Detect which cell encompasses the target text, then output its (x, y) center coordinate. 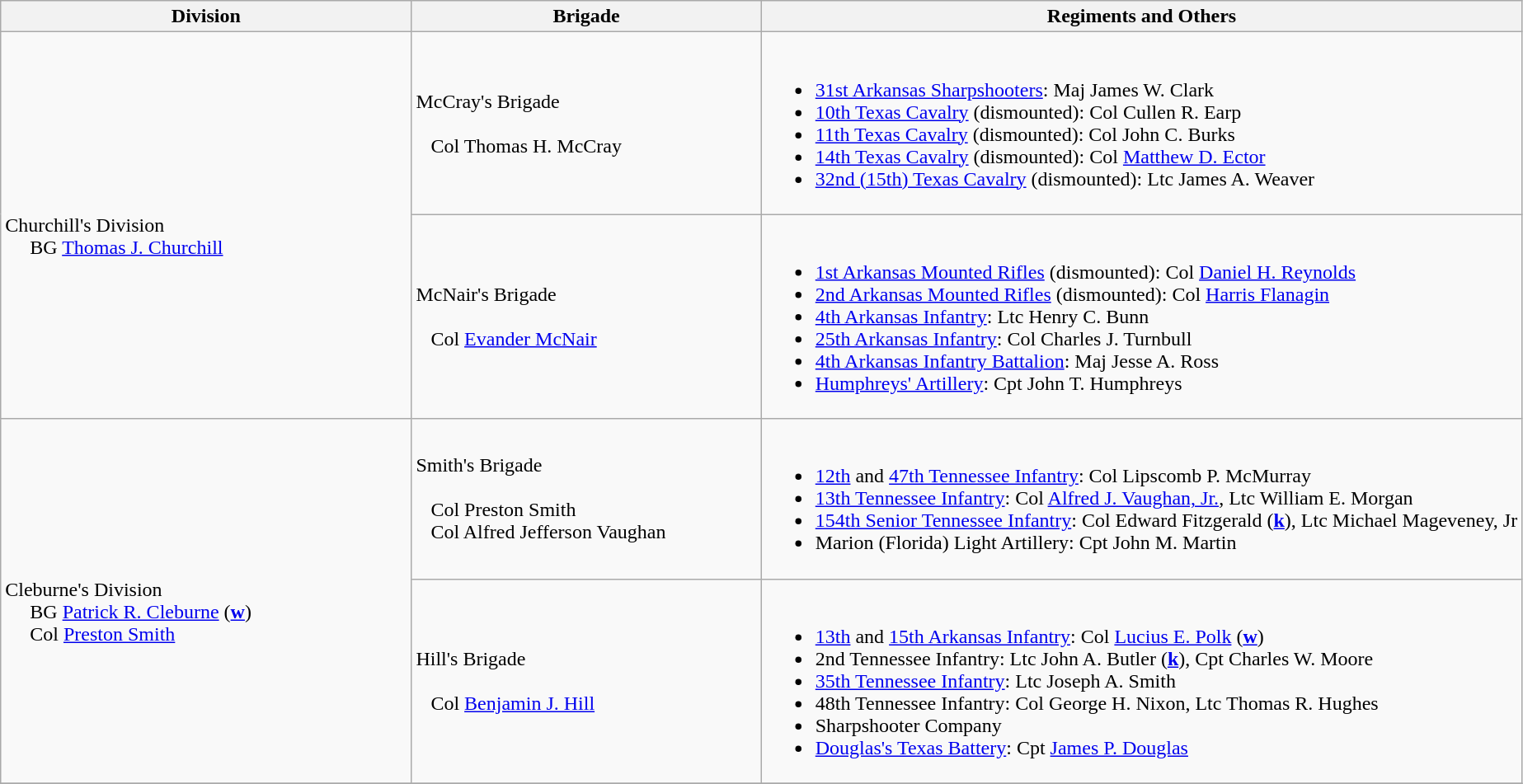
Churchill's Division BG Thomas J. Churchill (206, 226)
Hill's Brigade Col Benjamin J. Hill (586, 681)
Cleburne's Division BG Patrick R. Cleburne (w) Col Preston Smith (206, 601)
Smith's Brigade Col Preston Smith Col Alfred Jefferson Vaughan (586, 499)
Brigade (586, 16)
McNair's Brigade Col Evander McNair (586, 317)
Division (206, 16)
Regiments and Others (1141, 16)
McCray's Brigade Col Thomas H. McCray (586, 124)
